Return the [X, Y] coordinate for the center point of the cell that contains the specified text.  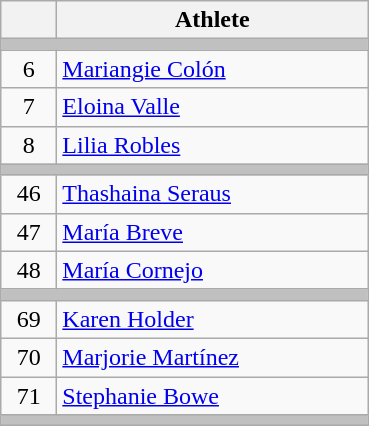
Marjorie Martínez [212, 357]
Eloina Valle [212, 107]
Stephanie Bowe [212, 395]
Athlete [212, 20]
48 [29, 270]
8 [29, 145]
6 [29, 69]
70 [29, 357]
María Cornejo [212, 270]
69 [29, 319]
Lilia Robles [212, 145]
Mariangie Colón [212, 69]
47 [29, 232]
71 [29, 395]
Thashaina Seraus [212, 194]
46 [29, 194]
María Breve [212, 232]
Karen Holder [212, 319]
7 [29, 107]
